Determine the [x, y] coordinate at the center of the cell enclosing the given text.  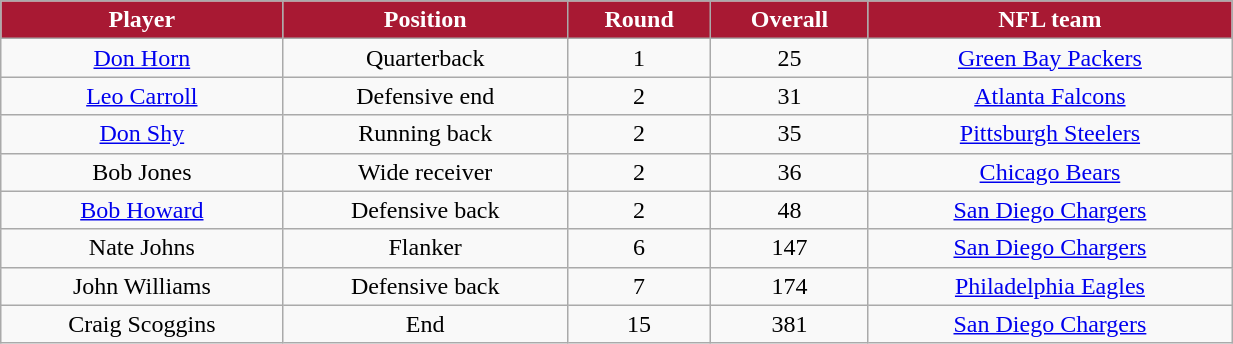
174 [790, 286]
6 [638, 248]
Running back [425, 134]
Overall [790, 20]
35 [790, 134]
Defensive end [425, 96]
Bob Jones [142, 172]
25 [790, 58]
48 [790, 210]
Green Bay Packers [1050, 58]
Nate Johns [142, 248]
Chicago Bears [1050, 172]
Atlanta Falcons [1050, 96]
Don Shy [142, 134]
Bob Howard [142, 210]
Leo Carroll [142, 96]
Philadelphia Eagles [1050, 286]
15 [638, 324]
Wide receiver [425, 172]
Player [142, 20]
Round [638, 20]
Don Horn [142, 58]
147 [790, 248]
7 [638, 286]
381 [790, 324]
Position [425, 20]
Flanker [425, 248]
Craig Scoggins [142, 324]
Quarterback [425, 58]
36 [790, 172]
31 [790, 96]
1 [638, 58]
John Williams [142, 286]
End [425, 324]
Pittsburgh Steelers [1050, 134]
NFL team [1050, 20]
